Search for the cell housing the specified text and yield its [x, y] center coordinate. 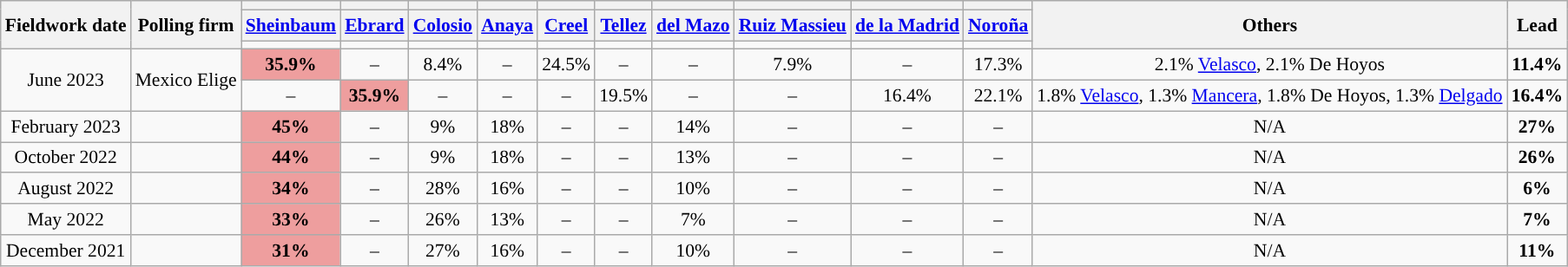
Creel [566, 25]
24.5% [566, 65]
6% [1537, 189]
44% [292, 158]
28% [443, 189]
del Mazo [693, 25]
11% [1537, 251]
Lead [1537, 25]
1.8% Velasco, 1.3% Mancera, 1.8% De Hoyos, 1.3% Delgado [1269, 96]
Ebrard [374, 25]
31% [292, 251]
17.3% [998, 65]
7.9% [793, 65]
Others [1269, 25]
Noroña [998, 25]
October 2022 [66, 158]
Colosio [443, 25]
45% [292, 127]
May 2022 [66, 219]
Anaya [507, 25]
33% [292, 219]
22.1% [998, 96]
34% [292, 189]
Polling firm [186, 25]
August 2022 [66, 189]
Tellez [623, 25]
14% [693, 127]
June 2023 [66, 80]
Mexico Elige [186, 80]
11.4% [1537, 65]
de la Madrid [907, 25]
8.4% [443, 65]
Sheinbaum [292, 25]
February 2023 [66, 127]
19.5% [623, 96]
Ruiz Massieu [793, 25]
2.1% Velasco, 2.1% De Hoyos [1269, 65]
December 2021 [66, 251]
Fieldwork date [66, 25]
